Scan for the cell matching the given text and deliver its [X, Y] coordinate at center. 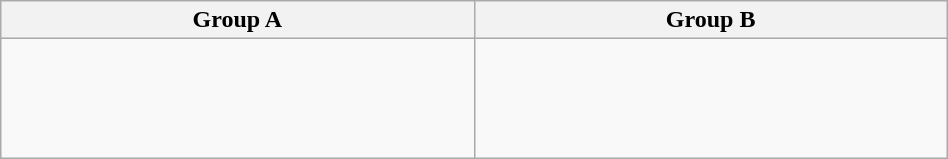
Group A [238, 20]
Group B [710, 20]
